For the text-containing cell, return its midpoint in (X, Y) coordinate format. 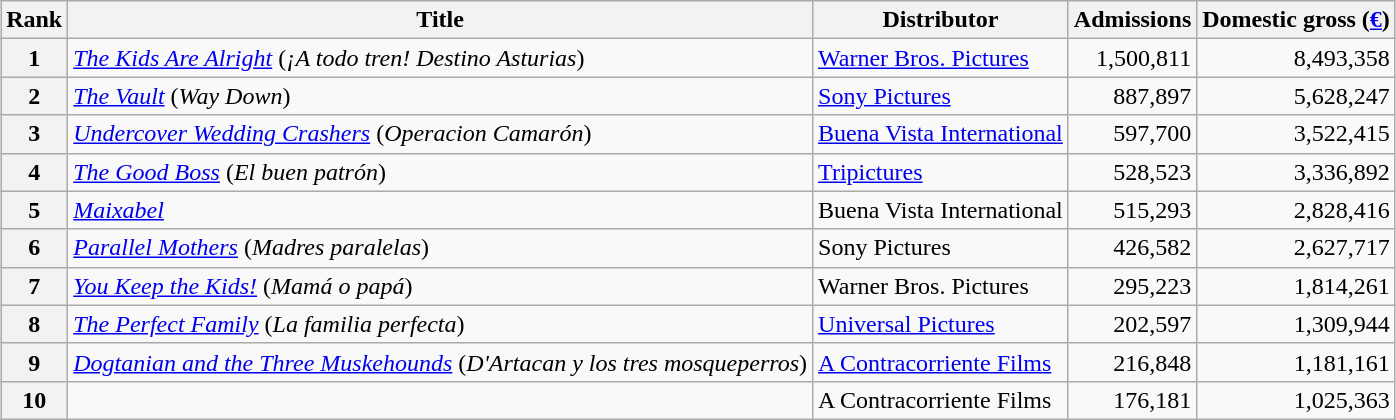
2,627,717 (1296, 248)
1,500,811 (1132, 58)
2 (34, 96)
The Vault (Way Down) (440, 96)
You Keep the Kids! (Mamá o papá) (440, 286)
216,848 (1132, 362)
Undercover Wedding Crashers (Operacion Camarón) (440, 134)
176,181 (1132, 400)
Tripictures (941, 172)
Parallel Mothers (Madres paralelas) (440, 248)
515,293 (1132, 210)
Domestic gross (€) (1296, 20)
The Good Boss (El buen patrón) (440, 172)
5,628,247 (1296, 96)
528,523 (1132, 172)
10 (34, 400)
The Perfect Family (La familia perfecta) (440, 324)
3 (34, 134)
Admissions (1132, 20)
The Kids Are Alright (¡A todo tren! Destino Asturias) (440, 58)
Title (440, 20)
2,828,416 (1296, 210)
9 (34, 362)
Dogtanian and the Three Muskehounds (D'Artacan y los tres mosqueperros) (440, 362)
6 (34, 248)
Universal Pictures (941, 324)
1 (34, 58)
5 (34, 210)
Distributor (941, 20)
8,493,358 (1296, 58)
1,814,261 (1296, 286)
887,897 (1132, 96)
1,181,161 (1296, 362)
597,700 (1132, 134)
3,336,892 (1296, 172)
426,582 (1132, 248)
4 (34, 172)
1,309,944 (1296, 324)
295,223 (1132, 286)
202,597 (1132, 324)
Maixabel (440, 210)
7 (34, 286)
3,522,415 (1296, 134)
8 (34, 324)
1,025,363 (1296, 400)
Rank (34, 20)
